Determine the (x, y) coordinate at the center of the cell enclosing the given text.  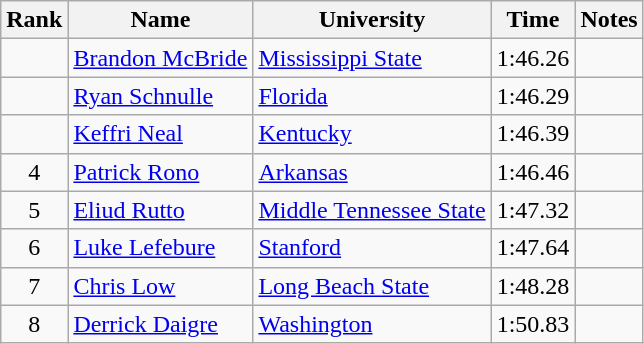
5 (34, 210)
Long Beach State (372, 286)
Derrick Daigre (160, 324)
University (372, 20)
1:48.28 (533, 286)
1:50.83 (533, 324)
Florida (372, 96)
1:46.39 (533, 134)
7 (34, 286)
1:47.64 (533, 248)
Patrick Rono (160, 172)
Kentucky (372, 134)
Eliud Rutto (160, 210)
1:47.32 (533, 210)
Name (160, 20)
1:46.29 (533, 96)
Notes (609, 20)
Middle Tennessee State (372, 210)
1:46.26 (533, 58)
4 (34, 172)
Mississippi State (372, 58)
Time (533, 20)
Ryan Schnulle (160, 96)
Rank (34, 20)
Chris Low (160, 286)
8 (34, 324)
1:46.46 (533, 172)
Arkansas (372, 172)
Keffri Neal (160, 134)
Luke Lefebure (160, 248)
Washington (372, 324)
Stanford (372, 248)
6 (34, 248)
Brandon McBride (160, 58)
